Search for the cell housing the specified text and yield its [X, Y] center coordinate. 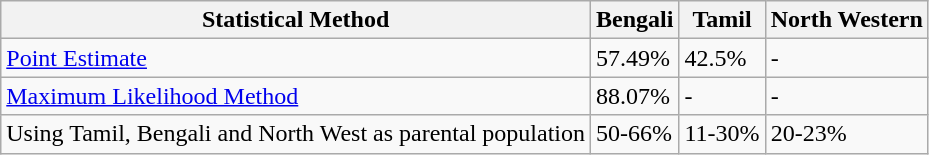
Statistical Method [296, 20]
Bengali [635, 20]
Tamil [722, 20]
Using Tamil, Bengali and North West as parental population [296, 134]
Point Estimate [296, 58]
North Western [846, 20]
57.49% [635, 58]
42.5% [722, 58]
11-30% [722, 134]
88.07% [635, 96]
50-66% [635, 134]
20-23% [846, 134]
Maximum Likelihood Method [296, 96]
